Return the (X, Y) coordinate for the center point of the cell that contains the specified text.  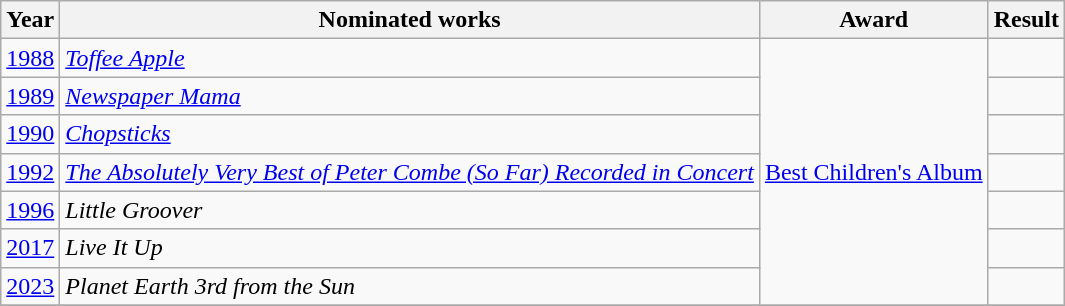
Award (874, 20)
Chopsticks (410, 134)
2023 (30, 286)
Newspaper Mama (410, 96)
Planet Earth 3rd from the Sun (410, 286)
Live It Up (410, 248)
1992 (30, 172)
Nominated works (410, 20)
1996 (30, 210)
1989 (30, 96)
Year (30, 20)
The Absolutely Very Best of Peter Combe (So Far) Recorded in Concert (410, 172)
2017 (30, 248)
Best Children's Album (874, 172)
Toffee Apple (410, 58)
1988 (30, 58)
Little Groover (410, 210)
1990 (30, 134)
Result (1026, 20)
